Output the (X, Y) coordinate of the center of the cell containing the given text.  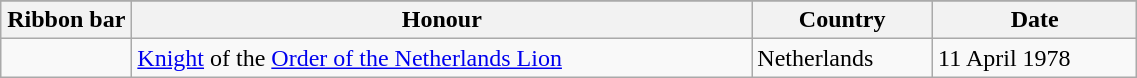
Ribbon bar (66, 20)
Honour (442, 20)
Date (1035, 20)
Netherlands (842, 58)
Country (842, 20)
Knight of the Order of the Netherlands Lion (442, 58)
11 April 1978 (1035, 58)
